Provide the [x, y] coordinate of the cell's center where the given text is located.  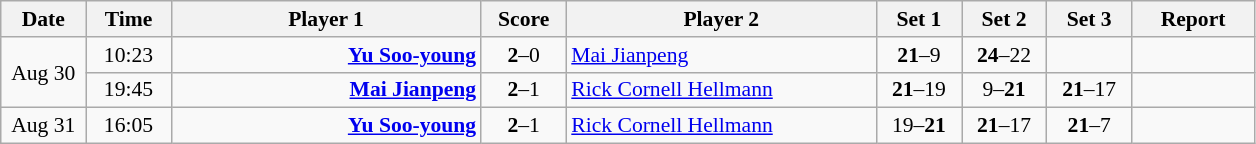
Player 1 [326, 19]
Aug 31 [44, 126]
21–7 [1090, 126]
24–22 [1004, 55]
2–0 [524, 55]
Set 3 [1090, 19]
10:23 [128, 55]
9–21 [1004, 90]
21–19 [918, 90]
Time [128, 19]
Aug 30 [44, 72]
Set 1 [918, 19]
Report [1194, 19]
21–9 [918, 55]
19–21 [918, 126]
19:45 [128, 90]
Date [44, 19]
16:05 [128, 126]
Player 2 [721, 19]
Set 2 [1004, 19]
Score [524, 19]
